Identify which cell holds the provided text, then report its [x, y] central coordinate. 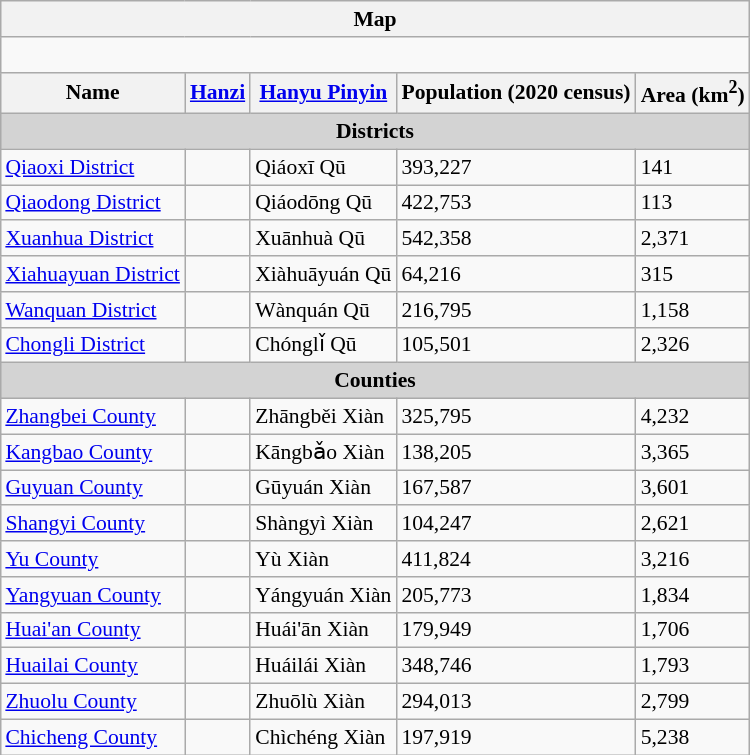
104,247 [516, 523]
Name [92, 92]
Xiàhuāyuán Qū [323, 274]
Xiahuayuan District [92, 274]
Qiaodong District [92, 203]
Zhangbei County [92, 416]
Chónglǐ Qū [323, 345]
Zhāngběi Xiàn [323, 416]
64,216 [516, 274]
Qiáodōng Qū [323, 203]
Huáilái Xiàn [323, 666]
Gūyuán Xiàn [323, 488]
4,232 [693, 416]
315 [693, 274]
113 [693, 203]
1,706 [693, 630]
Yu County [92, 559]
Yangyuan County [92, 594]
179,949 [516, 630]
1,158 [693, 309]
1,793 [693, 666]
Guyuan County [92, 488]
Kangbao County [92, 452]
Xuanhua District [92, 238]
Area (km2) [693, 92]
Shangyi County [92, 523]
3,365 [693, 452]
Huái'ān Xiàn [323, 630]
Wànquán Qū [323, 309]
Map [374, 19]
2,621 [693, 523]
197,919 [516, 737]
205,773 [516, 594]
Chìchéng Xiàn [323, 737]
Shàngyì Xiàn [323, 523]
Zhuolu County [92, 701]
294,013 [516, 701]
Huai'an County [92, 630]
411,824 [516, 559]
105,501 [516, 345]
Qiáoxī Qū [323, 167]
5,238 [693, 737]
167,587 [516, 488]
422,753 [516, 203]
348,746 [516, 666]
3,601 [693, 488]
Population (2020 census) [516, 92]
542,358 [516, 238]
1,834 [693, 594]
Yángyuán Xiàn [323, 594]
2,799 [693, 701]
325,795 [516, 416]
Districts [374, 131]
138,205 [516, 452]
Wanquan District [92, 309]
Chicheng County [92, 737]
2,371 [693, 238]
Hanyu Pinyin [323, 92]
Kāngbǎo Xiàn [323, 452]
3,216 [693, 559]
141 [693, 167]
216,795 [516, 309]
Counties [374, 381]
393,227 [516, 167]
Xuānhuà Qū [323, 238]
Huailai County [92, 666]
Qiaoxi District [92, 167]
Chongli District [92, 345]
Yù Xiàn [323, 559]
Zhuōlù Xiàn [323, 701]
Hanzi [218, 92]
2,326 [693, 345]
